Find where the given text appears and provide that cell's center as (X, Y) coordinate. 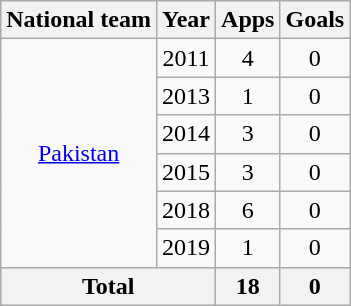
2019 (186, 248)
National team (79, 20)
2014 (186, 134)
Year (186, 20)
2013 (186, 96)
Goals (315, 20)
6 (248, 210)
Pakistan (79, 153)
2018 (186, 210)
2011 (186, 58)
Apps (248, 20)
Total (108, 286)
2015 (186, 172)
4 (248, 58)
18 (248, 286)
